Extract the (x, y) coordinate from the center of the cell holding the provided text.  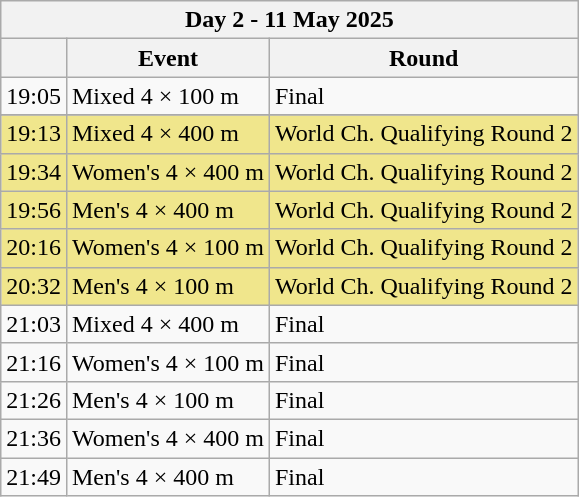
21:16 (34, 362)
Mixed 4 × 100 m (168, 96)
19:34 (34, 172)
21:49 (34, 477)
Event (168, 58)
19:05 (34, 96)
20:16 (34, 248)
20:32 (34, 286)
21:26 (34, 400)
19:13 (34, 134)
Round (423, 58)
21:03 (34, 324)
21:36 (34, 438)
19:56 (34, 210)
Day 2 - 11 May 2025 (290, 20)
